Determine the [x, y] coordinate at the center of the cell enclosing the given text.  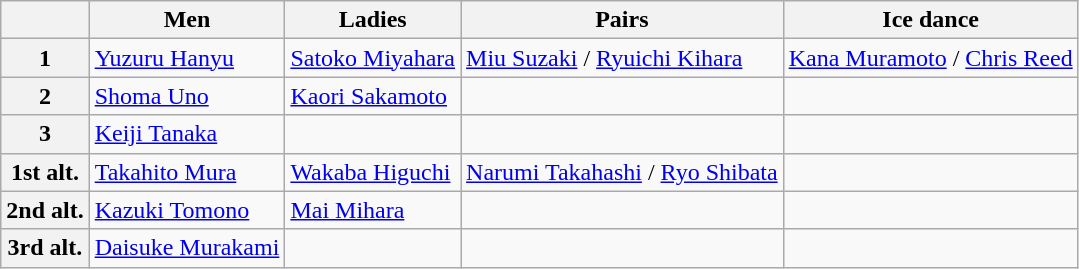
Takahito Mura [187, 172]
Ice dance [930, 20]
Narumi Takahashi / Ryo Shibata [622, 172]
Satoko Miyahara [373, 58]
Kazuki Tomono [187, 210]
3 [45, 134]
1 [45, 58]
3rd alt. [45, 248]
Ladies [373, 20]
2 [45, 96]
Men [187, 20]
Mai Mihara [373, 210]
Keiji Tanaka [187, 134]
2nd alt. [45, 210]
Daisuke Murakami [187, 248]
Miu Suzaki / Ryuichi Kihara [622, 58]
Wakaba Higuchi [373, 172]
Pairs [622, 20]
Kaori Sakamoto [373, 96]
1st alt. [45, 172]
Kana Muramoto / Chris Reed [930, 58]
Yuzuru Hanyu [187, 58]
Shoma Uno [187, 96]
